Determine the [x, y] coordinate at the center of the cell enclosing the given text.  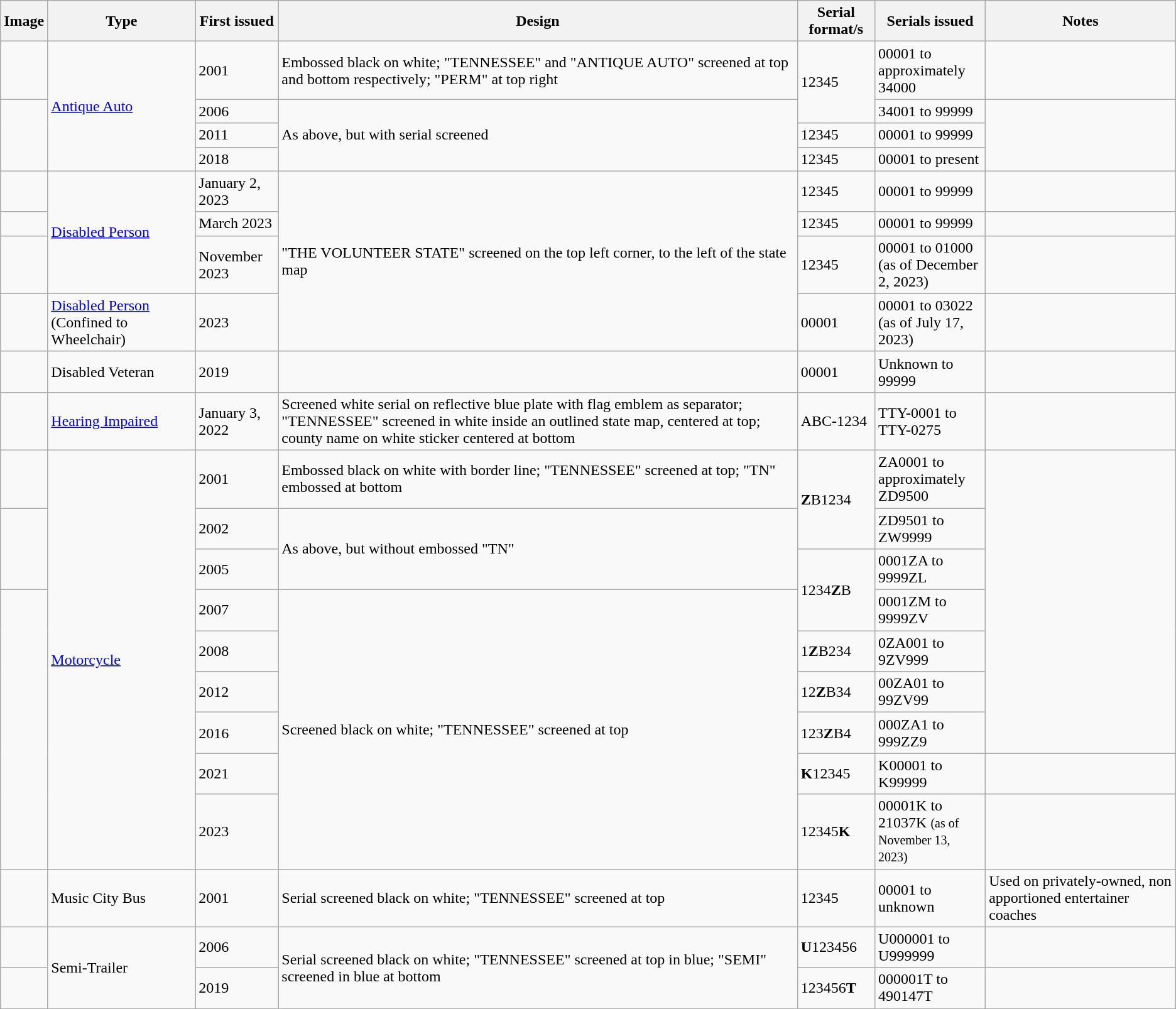
2021 [237, 774]
K12345 [836, 774]
Serial screened black on white; "TENNESSEE" screened at top [538, 898]
Semi-Trailer [122, 968]
Used on privately-owned, non apportioned entertainer coaches [1081, 898]
1234ZB [836, 590]
123ZB4 [836, 733]
Unknown to 99999 [930, 372]
ABC-1234 [836, 421]
00001 to unknown [930, 898]
K00001 to K99999 [930, 774]
Hearing Impaired [122, 421]
"THE VOLUNTEER STATE" screened on the top left corner, to the left of the state map [538, 261]
00001 to approximately 34000 [930, 70]
000001T to 490147T [930, 988]
12ZB34 [836, 692]
0ZA001 to 9ZV999 [930, 651]
Design [538, 21]
00001 to 03022 (as of July 17, 2023) [930, 322]
Image [24, 21]
Type [122, 21]
00001 to 01000 (as of December 2, 2023) [930, 265]
2011 [237, 135]
Serials issued [930, 21]
Motorcycle [122, 660]
ZB1234 [836, 499]
2008 [237, 651]
2018 [237, 159]
12345K [836, 832]
Antique Auto [122, 106]
Serial screened black on white; "TENNESSEE" screened at top in blue; "SEMI" screened in blue at bottom [538, 968]
000ZA1 to 999ZZ9 [930, 733]
00001K to 21037K (as of November 13, 2023) [930, 832]
January 2, 2023 [237, 191]
Serial format/s [836, 21]
34001 to 99999 [930, 111]
ZD9501 to ZW9999 [930, 528]
January 3, 2022 [237, 421]
2002 [237, 528]
0001ZM to 9999ZV [930, 611]
As above, but without embossed "TN" [538, 548]
2012 [237, 692]
Disabled Person [122, 232]
00ZA01 to 99ZV99 [930, 692]
First issued [237, 21]
2016 [237, 733]
November 2023 [237, 265]
00001 to present [930, 159]
Music City Bus [122, 898]
0001ZA to 9999ZL [930, 569]
ZA0001 to approximately ZD9500 [930, 479]
Embossed black on white; "TENNESSEE" and "ANTIQUE AUTO" screened at top and bottom respectively; "PERM" at top right [538, 70]
1ZB234 [836, 651]
2007 [237, 611]
March 2023 [237, 224]
Screened black on white; "TENNESSEE" screened at top [538, 729]
Embossed black on white with border line; "TENNESSEE" screened at top; "TN" embossed at bottom [538, 479]
123456T [836, 988]
2005 [237, 569]
U000001 to U999999 [930, 947]
As above, but with serial screened [538, 135]
Disabled Veteran [122, 372]
U123456 [836, 947]
Disabled Person (Confined to Wheelchair) [122, 322]
TTY-0001 to TTY-0275 [930, 421]
Notes [1081, 21]
